Output the [x, y] coordinate of the center of the cell containing the given text.  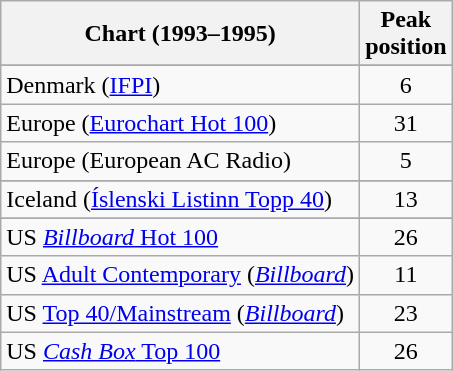
11 [406, 275]
5 [406, 161]
23 [406, 313]
Denmark (IFPI) [180, 85]
13 [406, 199]
US Billboard Hot 100 [180, 237]
US Top 40/Mainstream (Billboard) [180, 313]
US Cash Box Top 100 [180, 351]
Iceland (Íslenski Listinn Topp 40) [180, 199]
Europe (Eurochart Hot 100) [180, 123]
Europe (European AC Radio) [180, 161]
US Adult Contemporary (Billboard) [180, 275]
6 [406, 85]
Peakposition [406, 34]
Chart (1993–1995) [180, 34]
31 [406, 123]
